Find where the given text appears and provide that cell's center as (x, y) coordinate. 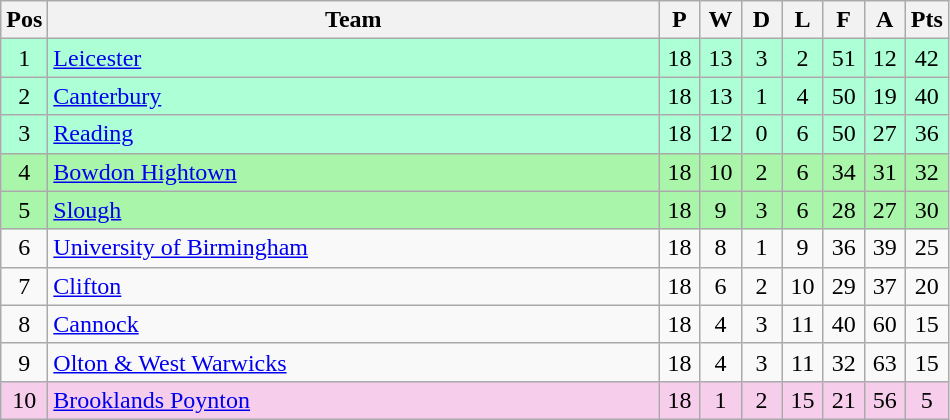
Brooklands Poynton (354, 400)
51 (844, 58)
Team (354, 20)
63 (884, 362)
Slough (354, 210)
Cannock (354, 324)
28 (844, 210)
Pts (926, 20)
P (680, 20)
37 (884, 286)
60 (884, 324)
L (802, 20)
7 (24, 286)
Reading (354, 134)
0 (762, 134)
Bowdon Hightown (354, 172)
21 (844, 400)
31 (884, 172)
D (762, 20)
30 (926, 210)
W (720, 20)
42 (926, 58)
Pos (24, 20)
Olton & West Warwicks (354, 362)
A (884, 20)
19 (884, 96)
20 (926, 286)
F (844, 20)
Canterbury (354, 96)
University of Birmingham (354, 248)
29 (844, 286)
56 (884, 400)
34 (844, 172)
25 (926, 248)
Clifton (354, 286)
39 (884, 248)
Leicester (354, 58)
